From the cell containing the given text, extract its center point as [x, y] coordinate. 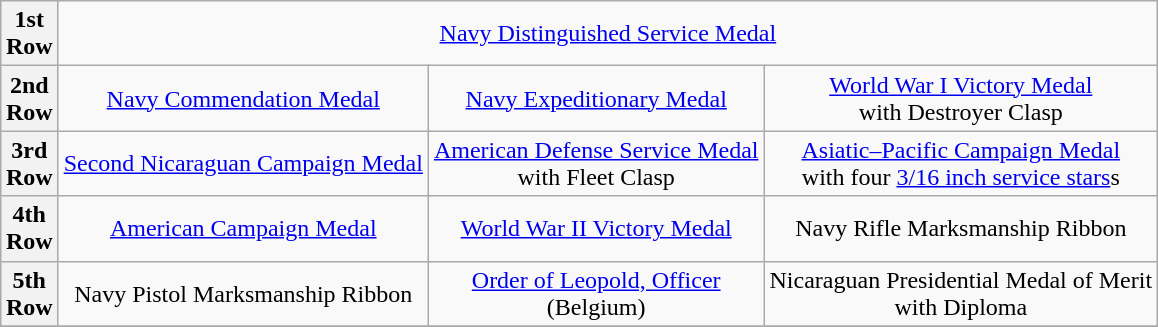
Nicaraguan Presidential Medal of Merit with Diploma [961, 294]
Navy Distinguished Service Medal [608, 34]
Asiatic–Pacific Campaign Medal with four 3/16 inch service starss [961, 164]
American Campaign Medal [243, 228]
Second Nicaraguan Campaign Medal [243, 164]
5th Row [29, 294]
1st Row [29, 34]
Navy Rifle Marksmanship Ribbon [961, 228]
World War I Victory Medal with Destroyer Clasp [961, 98]
2nd Row [29, 98]
World War II Victory Medal [596, 228]
4th Row [29, 228]
3rd Row [29, 164]
Navy Expeditionary Medal [596, 98]
Navy Commendation Medal [243, 98]
Order of Leopold, Officer (Belgium) [596, 294]
American Defense Service Medal with Fleet Clasp [596, 164]
Navy Pistol Marksmanship Ribbon [243, 294]
